Provide the [x, y] coordinate of the cell's center where the given text is located.  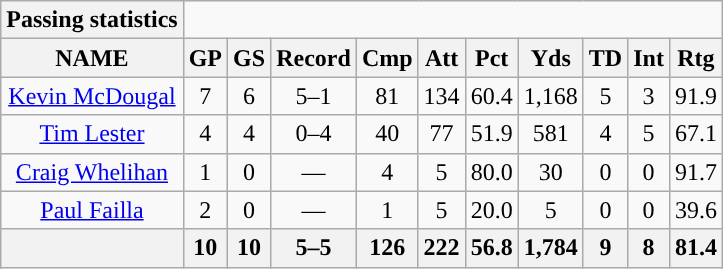
91.9 [696, 96]
81.4 [696, 248]
Kevin McDougal [92, 96]
Yds [550, 58]
81 [387, 96]
77 [442, 134]
8 [649, 248]
67.1 [696, 134]
GS [250, 58]
1,168 [550, 96]
Rtg [696, 58]
2 [205, 210]
9 [605, 248]
30 [550, 172]
Int [649, 58]
Record [314, 58]
Craig Whelihan [92, 172]
60.4 [492, 96]
Tim Lester [92, 134]
6 [250, 96]
0–4 [314, 134]
20.0 [492, 210]
Passing statistics [92, 20]
222 [442, 248]
80.0 [492, 172]
3 [649, 96]
NAME [92, 58]
51.9 [492, 134]
Cmp [387, 58]
TD [605, 58]
134 [442, 96]
91.7 [696, 172]
56.8 [492, 248]
40 [387, 134]
7 [205, 96]
581 [550, 134]
Paul Failla [92, 210]
Pct [492, 58]
1,784 [550, 248]
Att [442, 58]
GP [205, 58]
5–5 [314, 248]
5–1 [314, 96]
126 [387, 248]
39.6 [696, 210]
